Provide the (X, Y) coordinate of the cell's center where the given text is located.  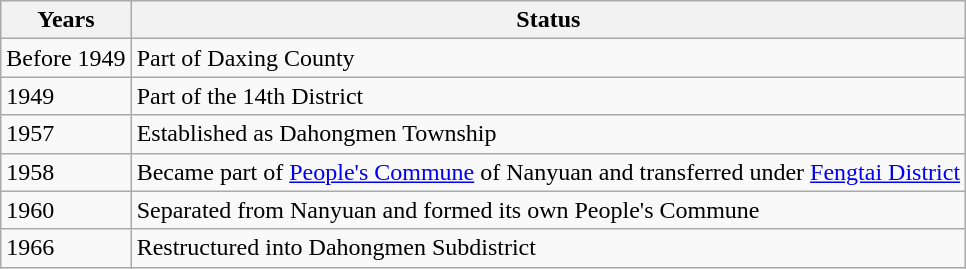
Before 1949 (66, 58)
1966 (66, 248)
Separated from Nanyuan and formed its own People's Commune (548, 210)
1957 (66, 134)
1960 (66, 210)
Became part of People's Commune of Nanyuan and transferred under Fengtai District (548, 172)
Restructured into Dahongmen Subdistrict (548, 248)
1958 (66, 172)
1949 (66, 96)
Part of Daxing County (548, 58)
Status (548, 20)
Established as Dahongmen Township (548, 134)
Years (66, 20)
Part of the 14th District (548, 96)
